Identify which cell holds the provided text, then report its (X, Y) central coordinate. 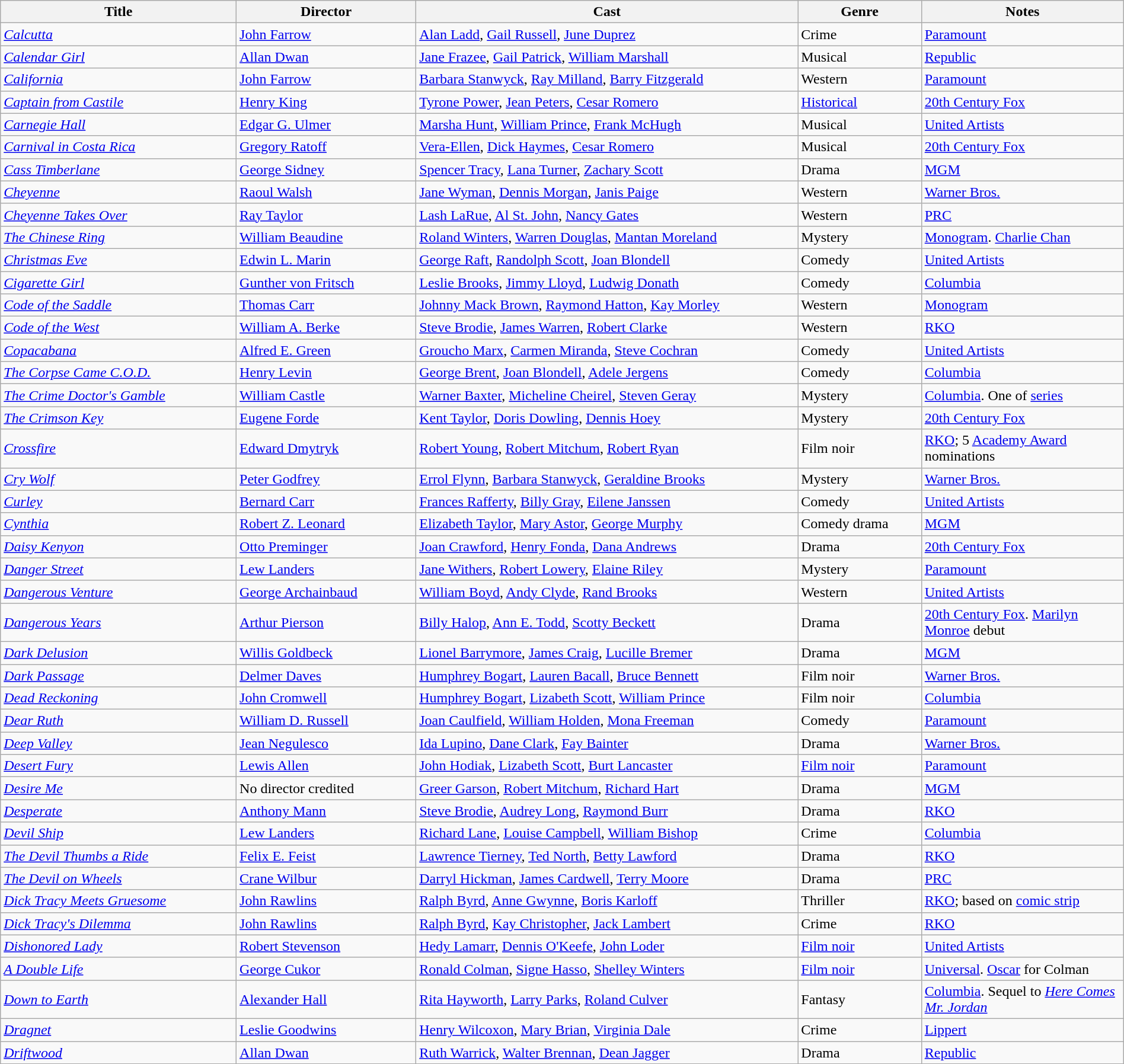
Calendar Girl (119, 57)
Dick Tracy Meets Gruesome (119, 901)
Delmer Daves (326, 675)
Historical (860, 102)
Edwin L. Marin (326, 260)
Lewis Allen (326, 766)
Henry Levin (326, 373)
Lionel Barrymore, James Craig, Lucille Bremer (607, 653)
Felix E. Feist (326, 856)
Leslie Brooks, Jimmy Lloyd, Ludwig Donath (607, 283)
Universal. Oscar for Colman (1022, 969)
Jean Negulesco (326, 743)
Hedy Lamarr, Dennis O'Keefe, John Loder (607, 946)
Marsha Hunt, William Prince, Frank McHugh (607, 124)
Ralph Byrd, Kay Christopher, Jack Lambert (607, 924)
Humphrey Bogart, Lizabeth Scott, William Prince (607, 698)
The Devil Thumbs a Ride (119, 856)
Dick Tracy's Dilemma (119, 924)
Captain from Castile (119, 102)
Lawrence Tierney, Ted North, Betty Lawford (607, 856)
Dishonored Lady (119, 946)
The Crimson Key (119, 418)
Humphrey Bogart, Lauren Bacall, Bruce Bennett (607, 675)
Alexander Hall (326, 999)
Crossfire (119, 448)
William Beaudine (326, 237)
Raoul Walsh (326, 192)
Dead Reckoning (119, 698)
George Sidney (326, 170)
George Cukor (326, 969)
Calcutta (119, 34)
Errol Flynn, Barbara Stanwyck, Geraldine Brooks (607, 479)
Carnival in Costa Rica (119, 147)
Joan Crawford, Henry Fonda, Dana Andrews (607, 547)
20th Century Fox. Marilyn Monroe debut (1022, 622)
Cynthia (119, 524)
William Castle (326, 395)
Steve Brodie, Audrey Long, Raymond Burr (607, 811)
Henry King (326, 102)
The Crime Doctor's Gamble (119, 395)
Ida Lupino, Dane Clark, Fay Bainter (607, 743)
Eugene Forde (326, 418)
John Hodiak, Lizabeth Scott, Burt Lancaster (607, 766)
Jane Withers, Robert Lowery, Elaine Riley (607, 569)
Peter Godfrey (326, 479)
Cheyenne Takes Over (119, 215)
Billy Halop, Ann E. Todd, Scotty Beckett (607, 622)
The Devil on Wheels (119, 878)
Spencer Tracy, Lana Turner, Zachary Scott (607, 170)
William Boyd, Andy Clyde, Rand Brooks (607, 592)
Danger Street (119, 569)
Curley (119, 501)
Rita Hayworth, Larry Parks, Roland Culver (607, 999)
Bernard Carr (326, 501)
Kent Taylor, Doris Dowling, Dennis Hoey (607, 418)
Joan Caulfield, William Holden, Mona Freeman (607, 721)
Jane Frazee, Gail Patrick, William Marshall (607, 57)
Director (326, 12)
Monogram. Charlie Chan (1022, 237)
Devil Ship (119, 833)
Desert Fury (119, 766)
Ray Taylor (326, 215)
Code of the West (119, 328)
Cast (607, 12)
Genre (860, 12)
Gregory Ratoff (326, 147)
William A. Berke (326, 328)
Jane Wyman, Dennis Morgan, Janis Paige (607, 192)
Ralph Byrd, Anne Gwynne, Boris Karloff (607, 901)
George Archainbaud (326, 592)
Arthur Pierson (326, 622)
Title (119, 12)
Alfred E. Green (326, 350)
Dangerous Venture (119, 592)
Crane Wilbur (326, 878)
Richard Lane, Louise Campbell, William Bishop (607, 833)
Desire Me (119, 788)
Cigarette Girl (119, 283)
Thriller (860, 901)
Notes (1022, 12)
The Chinese Ring (119, 237)
Greer Garson, Robert Mitchum, Richard Hart (607, 788)
Dragnet (119, 1030)
Columbia. Sequel to Here Comes Mr. Jordan (1022, 999)
RKO; 5 Academy Award nominations (1022, 448)
Barbara Stanwyck, Ray Milland, Barry Fitzgerald (607, 79)
Code of the Saddle (119, 305)
Daisy Kenyon (119, 547)
Edward Dmytryk (326, 448)
Fantasy (860, 999)
Carnegie Hall (119, 124)
Lash LaRue, Al St. John, Nancy Gates (607, 215)
Down to Earth (119, 999)
Robert Stevenson (326, 946)
Leslie Goodwins (326, 1030)
Darryl Hickman, James Cardwell, Terry Moore (607, 878)
The Corpse Came C.O.D. (119, 373)
George Raft, Randolph Scott, Joan Blondell (607, 260)
Steve Brodie, James Warren, Robert Clarke (607, 328)
Christmas Eve (119, 260)
Anthony Mann (326, 811)
Dangerous Years (119, 622)
Desperate (119, 811)
Dark Passage (119, 675)
George Brent, Joan Blondell, Adele Jergens (607, 373)
Henry Wilcoxon, Mary Brian, Virginia Dale (607, 1030)
Columbia. One of series (1022, 395)
Ronald Colman, Signe Hasso, Shelley Winters (607, 969)
Willis Goldbeck (326, 653)
Groucho Marx, Carmen Miranda, Steve Cochran (607, 350)
Warner Baxter, Micheline Cheirel, Steven Geray (607, 395)
Comedy drama (860, 524)
Robert Young, Robert Mitchum, Robert Ryan (607, 448)
No director credited (326, 788)
Ruth Warrick, Walter Brennan, Dean Jagger (607, 1052)
Alan Ladd, Gail Russell, June Duprez (607, 34)
California (119, 79)
Robert Z. Leonard (326, 524)
A Double Life (119, 969)
Driftwood (119, 1052)
Deep Valley (119, 743)
Frances Rafferty, Billy Gray, Eilene Janssen (607, 501)
Tyrone Power, Jean Peters, Cesar Romero (607, 102)
Edgar G. Ulmer (326, 124)
William D. Russell (326, 721)
Otto Preminger (326, 547)
John Cromwell (326, 698)
Elizabeth Taylor, Mary Astor, George Murphy (607, 524)
Lippert (1022, 1030)
RKO; based on comic strip (1022, 901)
Cry Wolf (119, 479)
Cass Timberlane (119, 170)
Johnny Mack Brown, Raymond Hatton, Kay Morley (607, 305)
Cheyenne (119, 192)
Gunther von Fritsch (326, 283)
Monogram (1022, 305)
Copacabana (119, 350)
Vera-Ellen, Dick Haymes, Cesar Romero (607, 147)
Thomas Carr (326, 305)
Dark Delusion (119, 653)
Roland Winters, Warren Douglas, Mantan Moreland (607, 237)
Dear Ruth (119, 721)
